Scan for the cell matching the given text and deliver its [x, y] coordinate at center. 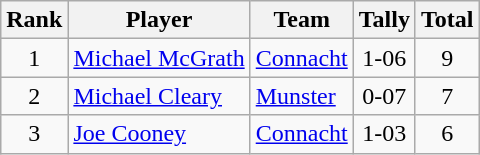
Munster [302, 96]
9 [447, 58]
6 [447, 134]
1-06 [384, 58]
Michael McGrath [159, 58]
Tally [384, 20]
1-03 [384, 134]
Player [159, 20]
1 [34, 58]
Total [447, 20]
3 [34, 134]
Joe Cooney [159, 134]
7 [447, 96]
Team [302, 20]
Rank [34, 20]
2 [34, 96]
0-07 [384, 96]
Michael Cleary [159, 96]
